Find where the given text appears and provide that cell's center as [X, Y] coordinate. 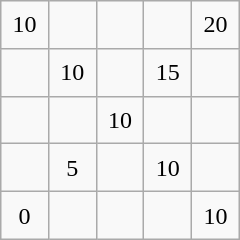
5 [72, 168]
20 [216, 25]
15 [168, 72]
0 [25, 216]
